Determine the (X, Y) coordinate at the center of the cell enclosing the given text.  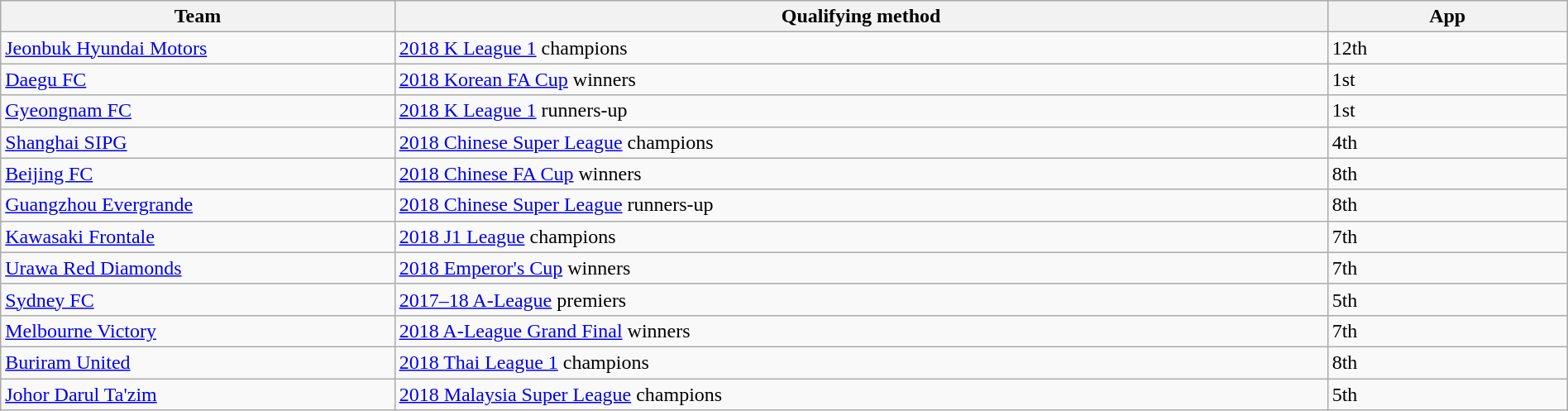
Buriram United (198, 362)
Melbourne Victory (198, 331)
Beijing FC (198, 174)
Guangzhou Evergrande (198, 205)
2018 Thai League 1 champions (861, 362)
Shanghai SIPG (198, 142)
2018 Korean FA Cup winners (861, 79)
Gyeongnam FC (198, 111)
App (1447, 17)
2018 Chinese FA Cup winners (861, 174)
2018 Emperor's Cup winners (861, 268)
2018 K League 1 runners-up (861, 111)
2018 K League 1 champions (861, 48)
Sydney FC (198, 299)
4th (1447, 142)
2018 Malaysia Super League champions (861, 394)
Team (198, 17)
Kawasaki Frontale (198, 237)
Daegu FC (198, 79)
12th (1447, 48)
Johor Darul Ta'zim (198, 394)
Urawa Red Diamonds (198, 268)
2018 Chinese Super League champions (861, 142)
Jeonbuk Hyundai Motors (198, 48)
Qualifying method (861, 17)
2018 A-League Grand Final winners (861, 331)
2018 Chinese Super League runners-up (861, 205)
2017–18 A-League premiers (861, 299)
2018 J1 League champions (861, 237)
